Return [x, y] of the center of cell containing provided text 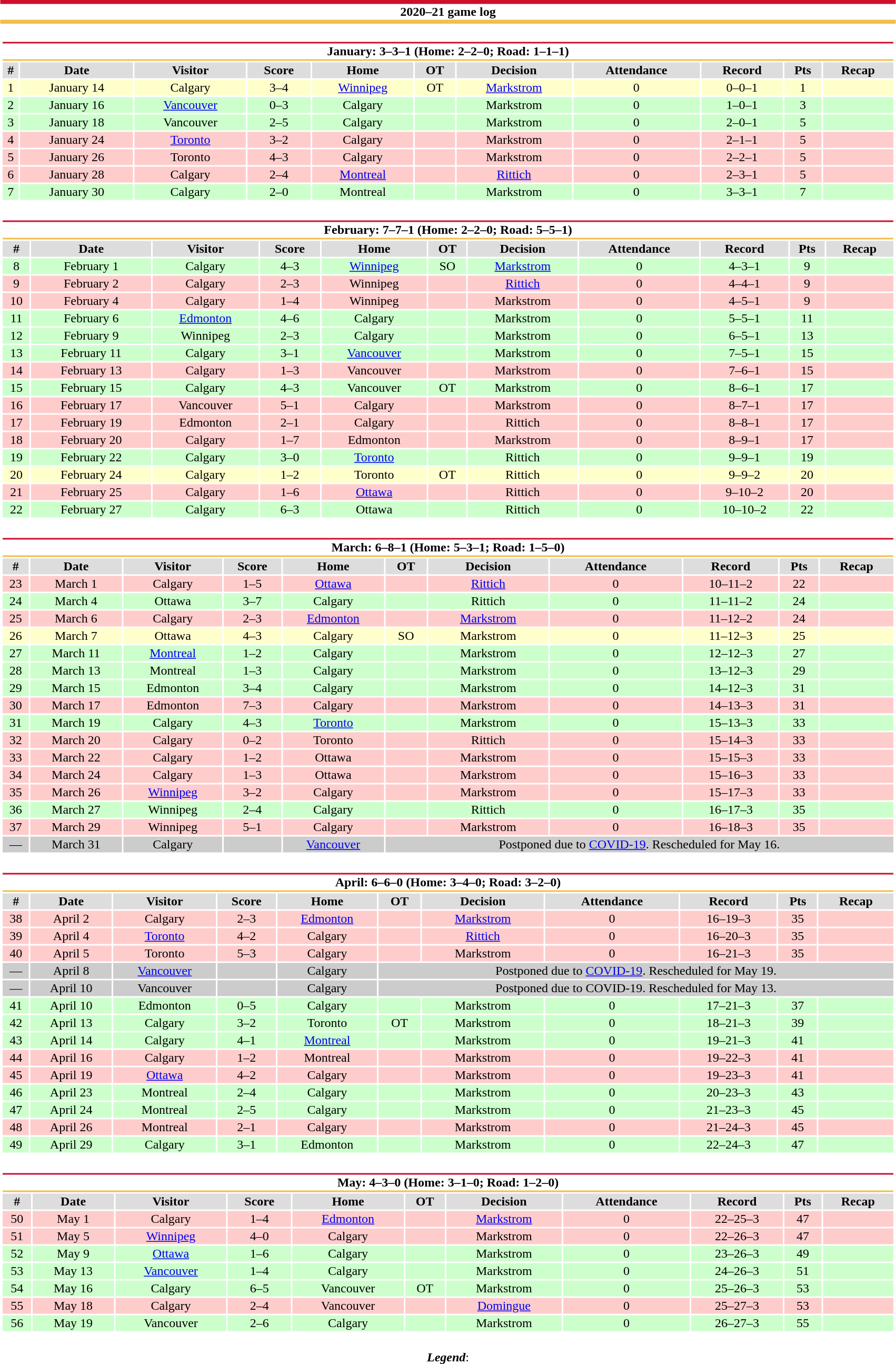
22–24–3 [729, 1144]
16 [16, 405]
Domingue [504, 1306]
5–5–1 [744, 319]
March 24 [76, 775]
21–24–3 [729, 1128]
26–27–3 [737, 1323]
Postponed due to COVID-19. Rescheduled for May 13. [636, 989]
3–3–1 [742, 192]
18–21–3 [729, 1023]
11–12–2 [731, 619]
15–15–3 [731, 758]
2–0 [279, 192]
10–11–2 [731, 584]
8–8–1 [744, 423]
February 15 [92, 388]
April 29 [71, 1144]
4–1 [246, 1040]
11–12–3 [731, 636]
May 19 [73, 1323]
March 31 [76, 844]
April 19 [71, 1075]
4–4–1 [744, 284]
Postponed due to COVID-19. Rescheduled for May 19. [636, 971]
February: 7–7–1 (Home: 2–2–0; Road: 5–5–1) [447, 230]
17–21–3 [729, 1005]
6 [11, 174]
32 [16, 740]
April 4 [71, 936]
February 4 [92, 301]
34 [16, 775]
11–11–2 [731, 601]
6–5 [260, 1289]
February 11 [92, 353]
8–7–1 [744, 405]
April 14 [71, 1040]
January 16 [77, 105]
0–5 [246, 1005]
19–22–3 [729, 1058]
May 18 [73, 1306]
21–23–3 [729, 1110]
March 7 [76, 636]
March 4 [76, 601]
16–20–3 [729, 936]
February 25 [92, 492]
1–5 [253, 584]
14 [16, 370]
February 27 [92, 509]
12 [16, 335]
36 [16, 809]
15–17–3 [731, 793]
15–13–3 [731, 723]
15–16–3 [731, 775]
May 1 [73, 1219]
February 19 [92, 423]
4–3–1 [744, 266]
23 [16, 584]
February 24 [92, 475]
March: 6–8–1 (Home: 5–3–1; Road: 1–5–0) [447, 548]
January 14 [77, 88]
9–9–2 [744, 475]
16–17–3 [731, 809]
April: 6–6–0 (Home: 3–4–0; Road: 3–2–0) [447, 883]
March 13 [76, 670]
January 30 [77, 192]
February 22 [92, 458]
May 16 [73, 1289]
21 [16, 492]
May: 4–3–0 (Home: 3–1–0; Road: 1–2–0) [447, 1183]
38 [16, 919]
1–7 [290, 440]
44 [16, 1058]
30 [16, 705]
7–3 [253, 705]
March 26 [76, 793]
April 24 [71, 1110]
January 26 [77, 157]
April 2 [71, 919]
10–10–2 [744, 509]
March 19 [76, 723]
May 9 [73, 1254]
January 24 [77, 140]
25–27–3 [737, 1306]
March 15 [76, 688]
February 17 [92, 405]
23–26–3 [737, 1254]
28 [16, 670]
2 [11, 105]
March 11 [76, 654]
10 [16, 301]
20–23–3 [729, 1093]
March 6 [76, 619]
February 13 [92, 370]
4 [11, 140]
16–19–3 [729, 919]
2–6 [260, 1323]
19–23–3 [729, 1075]
0–3 [279, 105]
22–25–3 [737, 1219]
8 [16, 266]
February 20 [92, 440]
2–0–1 [742, 123]
March 20 [76, 740]
52 [17, 1254]
4–5–1 [744, 301]
1–0–1 [742, 105]
January 28 [77, 174]
26 [16, 636]
13–12–3 [731, 670]
March 29 [76, 827]
February 1 [92, 266]
2–2–1 [742, 157]
14–13–3 [731, 705]
April 23 [71, 1093]
42 [16, 1023]
22–26–3 [737, 1236]
February 2 [92, 284]
January: 3–3–1 (Home: 2–2–0; Road: 1–1–1) [447, 52]
48 [16, 1128]
46 [16, 1093]
April 8 [71, 971]
8–9–1 [744, 440]
April 26 [71, 1128]
7–6–1 [744, 370]
April 13 [71, 1023]
March 22 [76, 758]
40 [16, 954]
24–26–3 [737, 1271]
19–21–3 [729, 1040]
4–0 [260, 1236]
9–10–2 [744, 492]
May 5 [73, 1236]
6–5–1 [744, 335]
2020–21 game log [448, 12]
January 18 [77, 123]
April 5 [71, 954]
5–3 [246, 954]
0–0–1 [742, 88]
3–7 [253, 601]
3–0 [290, 458]
25–26–3 [737, 1289]
54 [17, 1289]
May 13 [73, 1271]
February 6 [92, 319]
0–2 [253, 740]
8–6–1 [744, 388]
14–12–3 [731, 688]
4–6 [290, 319]
16–18–3 [731, 827]
56 [17, 1323]
March 27 [76, 809]
15–14–3 [731, 740]
16–21–3 [729, 954]
12–12–3 [731, 654]
7–5–1 [744, 353]
2–3–1 [742, 174]
6–3 [290, 509]
9–9–1 [744, 458]
March 17 [76, 705]
Postponed due to COVID-19. Rescheduled for May 16. [639, 844]
February 9 [92, 335]
April 16 [71, 1058]
2–1–1 [742, 140]
March 1 [76, 584]
50 [17, 1219]
18 [16, 440]
